Pinpoint the cell where the given text exists, returning its [x, y] midpoint coordinate. 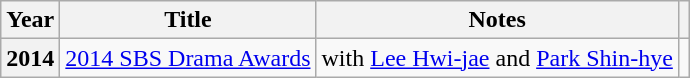
Notes [497, 20]
with Lee Hwi-jae and Park Shin-hye [497, 58]
Title [188, 20]
2014 SBS Drama Awards [188, 58]
Year [30, 20]
2014 [30, 58]
